Search for the cell housing the specified text and yield its [X, Y] center coordinate. 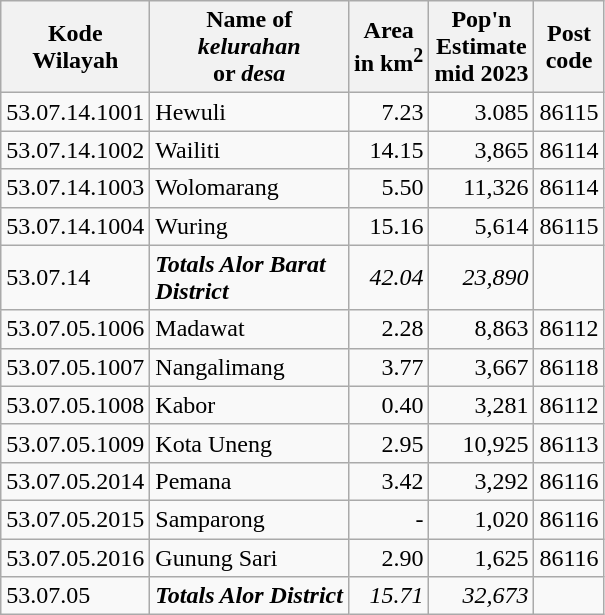
53.07.14 [76, 278]
Wuring [250, 226]
3.77 [388, 367]
Kota Uneng [250, 443]
53.07.05.2015 [76, 519]
Nangalimang [250, 367]
Wolomarang [250, 188]
Postcode [569, 47]
23,890 [482, 278]
5,614 [482, 226]
53.07.05.1006 [76, 329]
3,281 [482, 405]
1,020 [482, 519]
15.16 [388, 226]
53.07.05.2016 [76, 557]
Area in km2 [388, 47]
3,292 [482, 481]
7.23 [388, 112]
10,925 [482, 443]
53.07.14.1004 [76, 226]
53.07.14.1001 [76, 112]
14.15 [388, 150]
2.95 [388, 443]
Totals Alor Barat District [250, 278]
8,863 [482, 329]
Pemana [250, 481]
32,673 [482, 596]
Gunung Sari [250, 557]
Samparong [250, 519]
Kabor [250, 405]
KodeWilayah [76, 47]
5.50 [388, 188]
53.07.05.1008 [76, 405]
- [388, 519]
Hewuli [250, 112]
15.71 [388, 596]
2.90 [388, 557]
Totals Alor District [250, 596]
86118 [569, 367]
3,667 [482, 367]
53.07.14.1002 [76, 150]
3.085 [482, 112]
53.07.05.1007 [76, 367]
Madawat [250, 329]
53.07.14.1003 [76, 188]
1,625 [482, 557]
53.07.05.1009 [76, 443]
Name of kelurahan or desa [250, 47]
53.07.05 [76, 596]
42.04 [388, 278]
2.28 [388, 329]
3.42 [388, 481]
Pop'nEstimatemid 2023 [482, 47]
53.07.05.2014 [76, 481]
Wailiti [250, 150]
86113 [569, 443]
11,326 [482, 188]
3,865 [482, 150]
0.40 [388, 405]
